Provide the [x, y] coordinate of the cell's center where the given text is located.  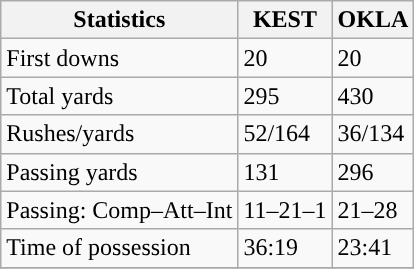
295 [285, 96]
11–21–1 [285, 210]
OKLA [373, 20]
23:41 [373, 248]
Passing yards [120, 172]
First downs [120, 58]
430 [373, 96]
36/134 [373, 134]
36:19 [285, 248]
52/164 [285, 134]
Passing: Comp–Att–Int [120, 210]
Statistics [120, 20]
KEST [285, 20]
296 [373, 172]
Rushes/yards [120, 134]
Total yards [120, 96]
Time of possession [120, 248]
131 [285, 172]
21–28 [373, 210]
